Provide the [X, Y] coordinate of the cell's center where the given text is located.  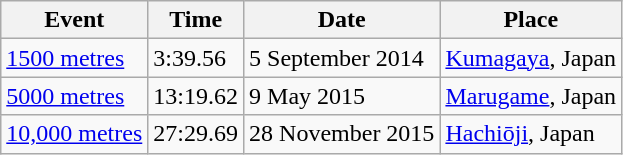
Marugame, Japan [531, 96]
9 May 2015 [342, 96]
Hachiōji, Japan [531, 134]
27:29.69 [196, 134]
28 November 2015 [342, 134]
5 September 2014 [342, 58]
13:19.62 [196, 96]
Place [531, 20]
Event [74, 20]
1500 metres [74, 58]
5000 metres [74, 96]
Time [196, 20]
3:39.56 [196, 58]
10,000 metres [74, 134]
Date [342, 20]
Kumagaya, Japan [531, 58]
